Pinpoint the cell where the given text exists, returning its [x, y] midpoint coordinate. 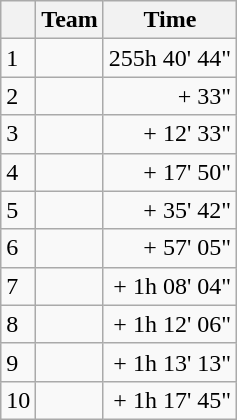
5 [18, 210]
4 [18, 172]
10 [18, 400]
3 [18, 134]
+ 12' 33" [170, 134]
7 [18, 286]
Time [170, 20]
6 [18, 248]
Team [70, 20]
+ 35' 42" [170, 210]
+ 1h 12' 06" [170, 324]
+ 57' 05" [170, 248]
+ 17' 50" [170, 172]
9 [18, 362]
+ 1h 08' 04" [170, 286]
255h 40' 44" [170, 58]
2 [18, 96]
+ 1h 13' 13" [170, 362]
1 [18, 58]
8 [18, 324]
+ 1h 17' 45" [170, 400]
+ 33" [170, 96]
